Extract the (X, Y) coordinate from the center of the cell holding the provided text.  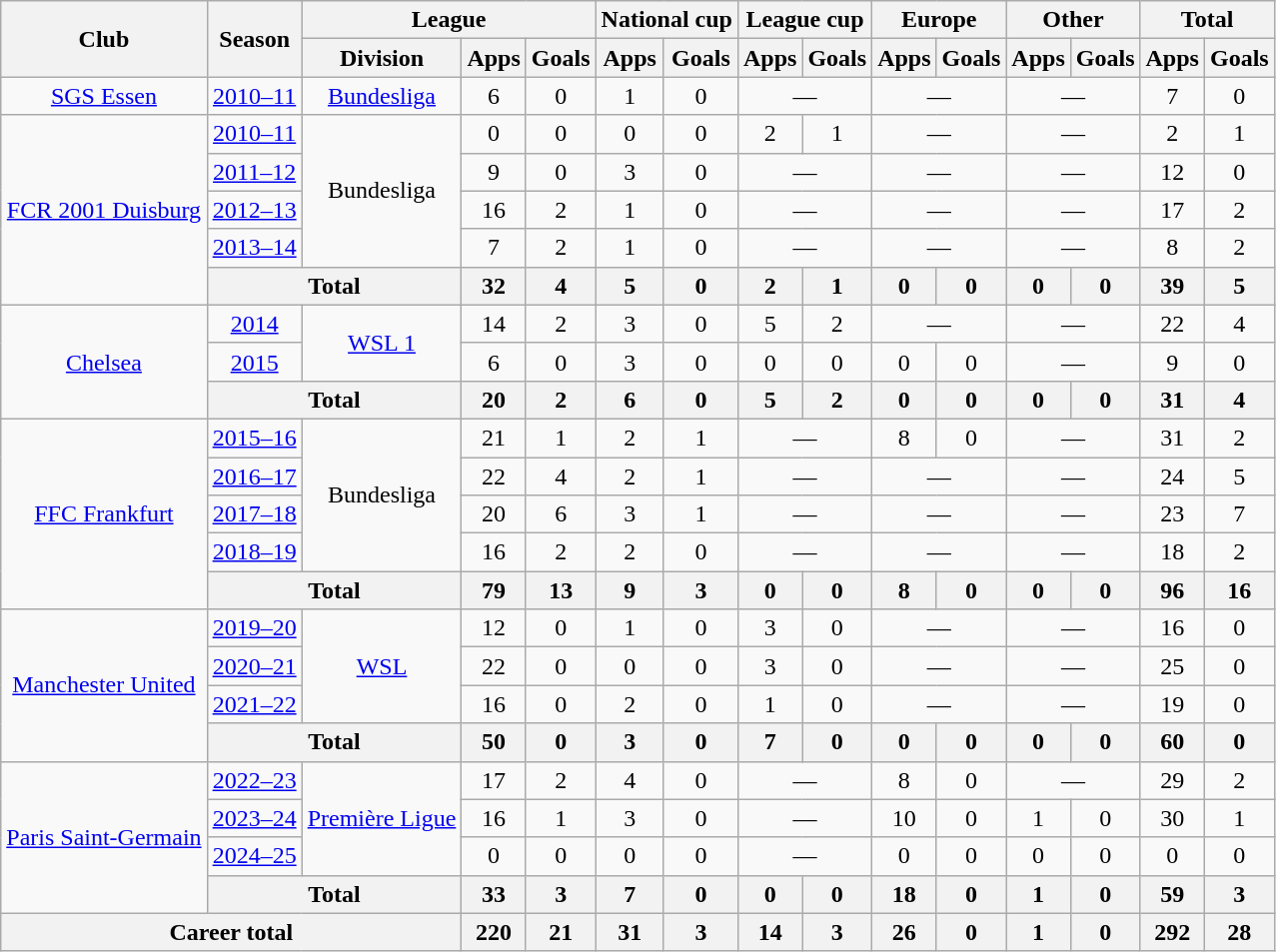
292 (1172, 932)
Club (104, 39)
2017–18 (254, 514)
2012–13 (254, 210)
33 (494, 894)
Other (1073, 20)
Paris Saint-Germain (104, 837)
39 (1172, 286)
25 (1172, 666)
79 (494, 590)
2015–16 (254, 438)
FFC Frankfurt (104, 513)
13 (561, 590)
League cup (804, 20)
WSL 1 (382, 343)
Chelsea (104, 362)
24 (1172, 476)
26 (904, 932)
FCR 2001 Duisburg (104, 210)
Season (254, 39)
Career total (232, 932)
2013–14 (254, 248)
Europe (939, 20)
220 (494, 932)
59 (1172, 894)
SGS Essen (104, 96)
2020–21 (254, 666)
29 (1172, 780)
23 (1172, 514)
50 (494, 742)
League (449, 20)
Manchester United (104, 685)
32 (494, 286)
30 (1172, 818)
2019–20 (254, 628)
2023–24 (254, 818)
2018–19 (254, 552)
10 (904, 818)
National cup (666, 20)
19 (1172, 704)
Première Ligue (382, 818)
2016–17 (254, 476)
WSL (382, 666)
2022–23 (254, 780)
96 (1172, 590)
2021–22 (254, 704)
2014 (254, 324)
2024–25 (254, 856)
Division (382, 58)
28 (1239, 932)
2015 (254, 362)
60 (1172, 742)
2011–12 (254, 172)
